Determine the (X, Y) coordinate at the center of the cell enclosing the given text.  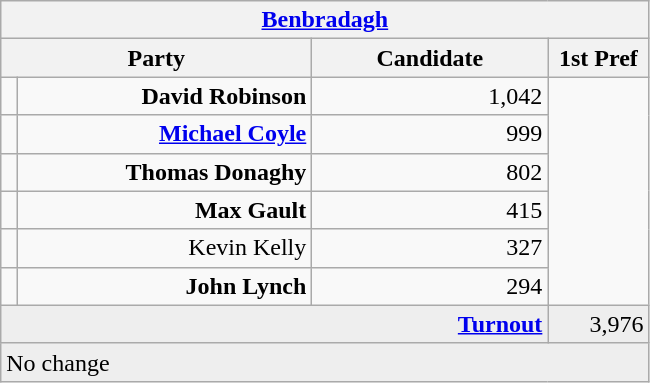
999 (430, 134)
Thomas Donaghy (165, 172)
802 (430, 172)
Turnout (274, 324)
Party (156, 58)
David Robinson (165, 96)
Max Gault (165, 210)
415 (430, 210)
Candidate (430, 58)
John Lynch (165, 286)
327 (430, 248)
No change (325, 362)
Kevin Kelly (165, 248)
1,042 (430, 96)
Michael Coyle (165, 134)
3,976 (598, 324)
Benbradagh (325, 20)
294 (430, 286)
1st Pref (598, 58)
